Return [x, y] of the center of cell containing provided text 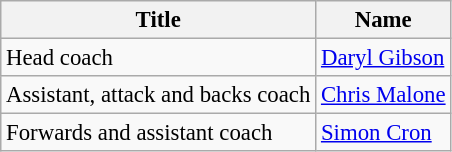
Assistant, attack and backs coach [158, 95]
Forwards and assistant coach [158, 133]
Name [384, 20]
Simon Cron [384, 133]
Chris Malone [384, 95]
Daryl Gibson [384, 58]
Title [158, 20]
Head coach [158, 58]
